Scan for the cell matching the given text and deliver its [X, Y] coordinate at center. 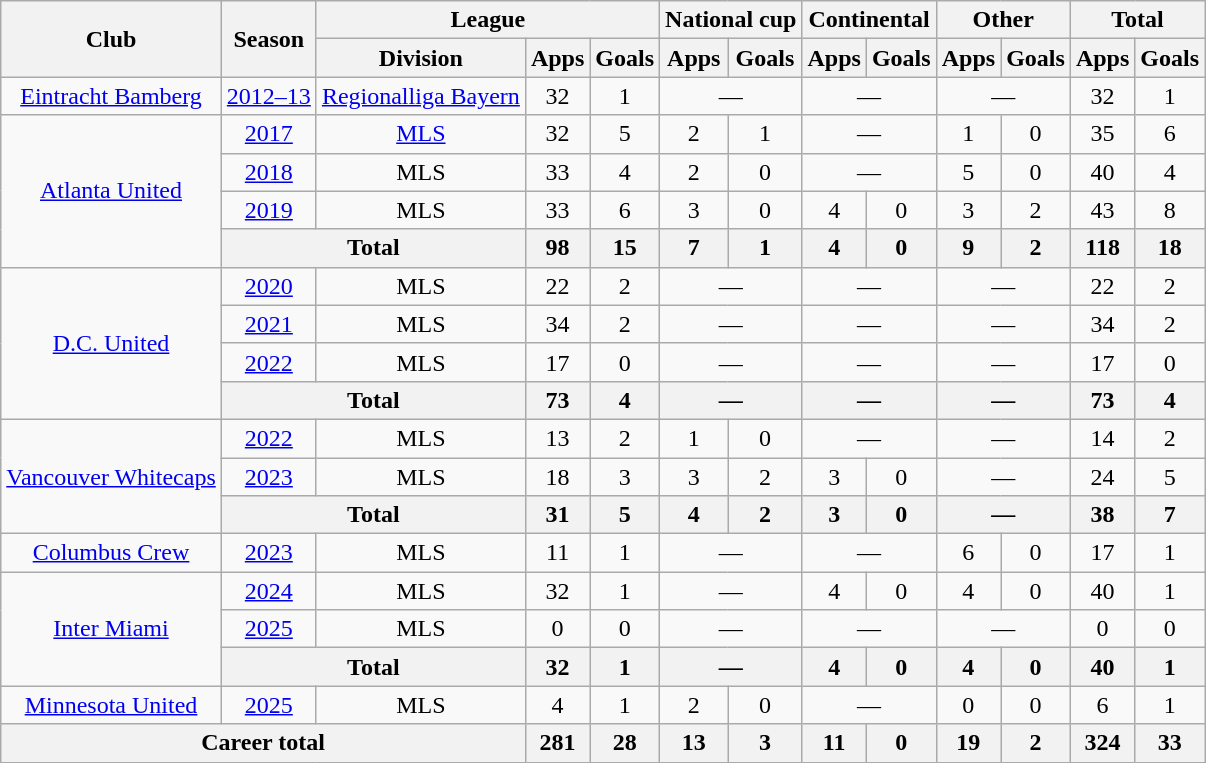
43 [1102, 210]
324 [1102, 743]
31 [557, 515]
38 [1102, 515]
Vancouver Whitecaps [112, 476]
Club [112, 39]
35 [1102, 134]
15 [625, 248]
Columbus Crew [112, 553]
118 [1102, 248]
9 [968, 248]
Continental [869, 20]
Eintracht Bamberg [112, 96]
8 [1170, 210]
2017 [268, 134]
14 [1102, 438]
League [488, 20]
Season [268, 39]
Career total [264, 743]
Minnesota United [112, 705]
D.C. United [112, 343]
19 [968, 743]
Other [1003, 20]
24 [1102, 477]
2019 [268, 210]
Atlanta United [112, 191]
Division [420, 58]
National cup [731, 20]
2012–13 [268, 96]
2020 [268, 286]
2018 [268, 172]
2021 [268, 324]
Regionalliga Bayern [420, 96]
281 [557, 743]
Inter Miami [112, 629]
98 [557, 248]
2024 [268, 591]
28 [625, 743]
